Output the (X, Y) coordinate of the center of the cell containing the given text.  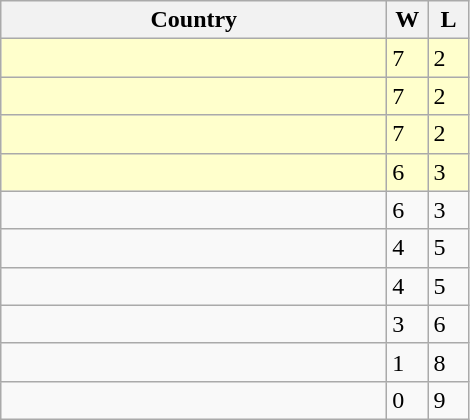
1 (408, 362)
8 (448, 362)
9 (448, 400)
L (448, 20)
Country (194, 20)
W (408, 20)
0 (408, 400)
